Detect which cell encompasses the target text, then output its (x, y) center coordinate. 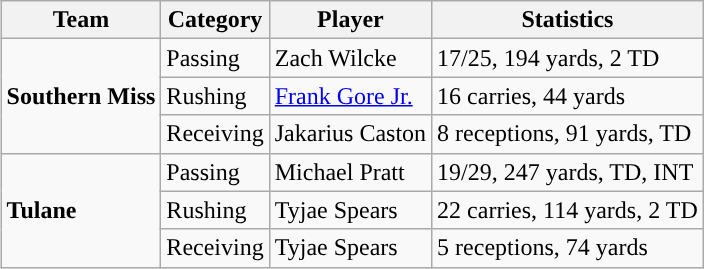
22 carries, 114 yards, 2 TD (568, 210)
Statistics (568, 20)
Michael Pratt (350, 172)
17/25, 194 yards, 2 TD (568, 58)
Southern Miss (81, 96)
Frank Gore Jr. (350, 96)
Zach Wilcke (350, 58)
Player (350, 20)
Category (215, 20)
Tulane (81, 210)
Jakarius Caston (350, 134)
8 receptions, 91 yards, TD (568, 134)
16 carries, 44 yards (568, 96)
5 receptions, 74 yards (568, 248)
19/29, 247 yards, TD, INT (568, 172)
Team (81, 20)
